Identify which cell holds the provided text, then report its (X, Y) central coordinate. 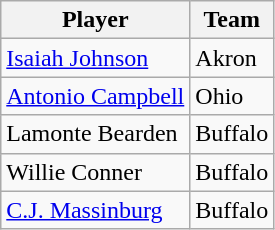
Isaiah Johnson (96, 58)
Team (232, 20)
Ohio (232, 96)
Akron (232, 58)
C.J. Massinburg (96, 210)
Willie Conner (96, 172)
Antonio Campbell (96, 96)
Lamonte Bearden (96, 134)
Player (96, 20)
